Identify which cell holds the provided text, then report its [x, y] central coordinate. 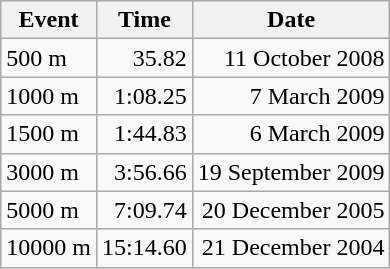
1500 m [49, 134]
20 December 2005 [291, 210]
3:56.66 [144, 172]
21 December 2004 [291, 248]
7:09.74 [144, 210]
1:44.83 [144, 134]
Date [291, 20]
6 March 2009 [291, 134]
Time [144, 20]
3000 m [49, 172]
Event [49, 20]
11 October 2008 [291, 58]
7 March 2009 [291, 96]
15:14.60 [144, 248]
35.82 [144, 58]
1:08.25 [144, 96]
10000 m [49, 248]
19 September 2009 [291, 172]
5000 m [49, 210]
1000 m [49, 96]
500 m [49, 58]
